Determine the (x, y) coordinate at the center of the cell enclosing the given text.  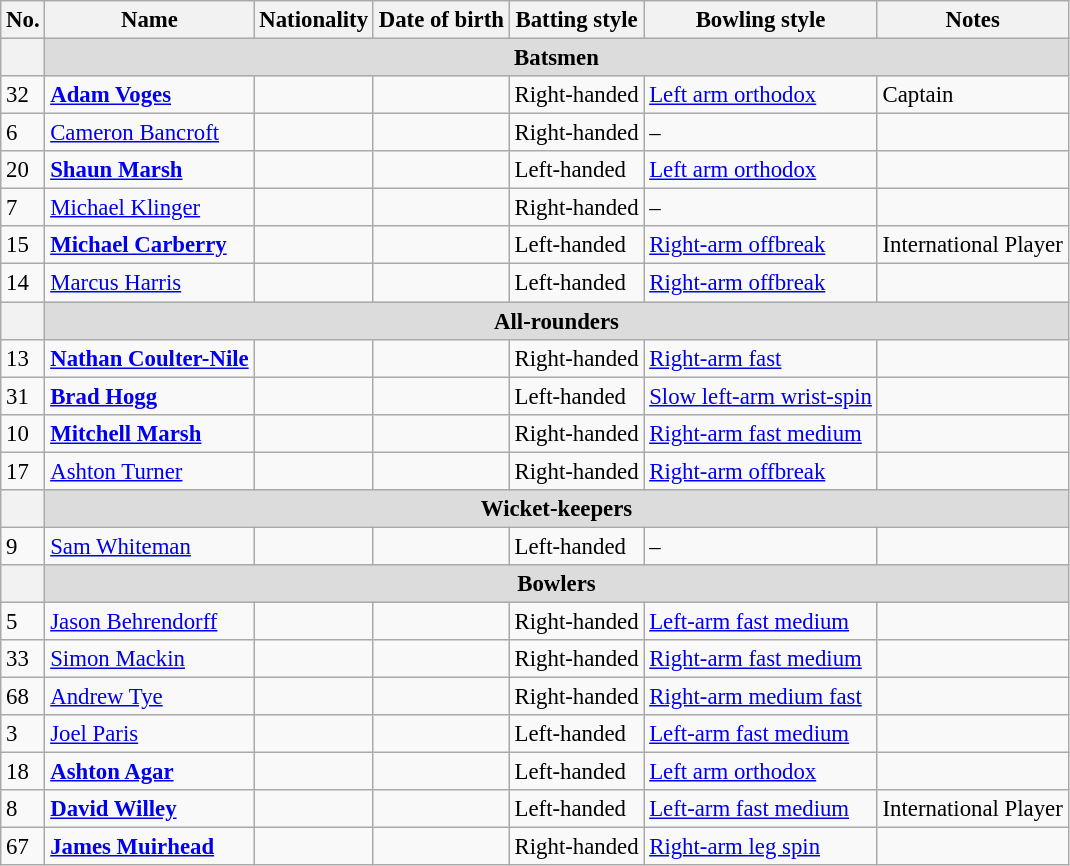
James Muirhead (150, 847)
7 (23, 208)
Ashton Turner (150, 471)
Nationality (314, 20)
20 (23, 170)
Bowlers (556, 584)
Nathan Coulter-Nile (150, 358)
Batting style (576, 20)
32 (23, 95)
13 (23, 358)
Andrew Tye (150, 697)
Right-arm medium fast (760, 697)
33 (23, 659)
9 (23, 546)
Right-arm fast (760, 358)
Brad Hogg (150, 396)
6 (23, 133)
Shaun Marsh (150, 170)
8 (23, 809)
17 (23, 471)
Adam Voges (150, 95)
Simon Mackin (150, 659)
Marcus Harris (150, 283)
Date of birth (441, 20)
David Willey (150, 809)
Jason Behrendorff (150, 621)
Notes (972, 20)
All-rounders (556, 321)
3 (23, 734)
Michael Carberry (150, 245)
Bowling style (760, 20)
5 (23, 621)
Wicket-keepers (556, 509)
10 (23, 433)
68 (23, 697)
14 (23, 283)
Captain (972, 95)
Cameron Bancroft (150, 133)
18 (23, 772)
Sam Whiteman (150, 546)
Batsmen (556, 58)
Right-arm leg spin (760, 847)
No. (23, 20)
Michael Klinger (150, 208)
Slow left-arm wrist-spin (760, 396)
15 (23, 245)
67 (23, 847)
31 (23, 396)
Mitchell Marsh (150, 433)
Joel Paris (150, 734)
Name (150, 20)
Ashton Agar (150, 772)
